For the text-containing cell, return its midpoint in [x, y] coordinate format. 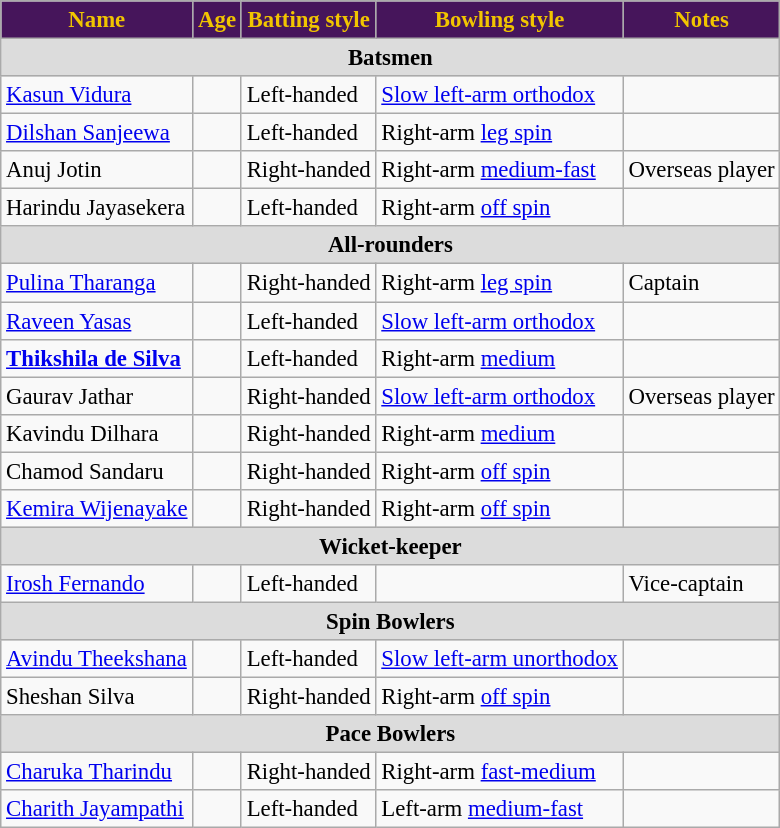
Right-arm medium-fast [500, 170]
Left-arm medium-fast [500, 809]
Chamod Sandaru [97, 471]
Age [218, 20]
Avindu Theekshana [97, 659]
Name [97, 20]
Kavindu Dilhara [97, 433]
Captain [702, 283]
Batsmen [390, 58]
Vice-captain [702, 584]
Sheshan Silva [97, 697]
Irosh Fernando [97, 584]
Charith Jayampathi [97, 809]
Harindu Jayasekera [97, 208]
Slow left-arm unorthodox [500, 659]
Gaurav Jathar [97, 396]
Thikshila de Silva [97, 358]
Kemira Wijenayake [97, 509]
Batting style [308, 20]
Right-arm fast-medium [500, 772]
Raveen Yasas [97, 321]
Charuka Tharindu [97, 772]
Dilshan Sanjeewa [97, 133]
Notes [702, 20]
All-rounders [390, 245]
Wicket-keeper [390, 546]
Pulina Tharanga [97, 283]
Spin Bowlers [390, 621]
Bowling style [500, 20]
Anuj Jotin [97, 170]
Pace Bowlers [390, 734]
Kasun Vidura [97, 95]
